Return (x, y) of the center of cell containing provided text 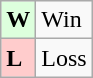
W (18, 20)
Win (64, 20)
Loss (64, 58)
L (18, 58)
